Locate the cell with the specified text and output its [x, y] center coordinate. 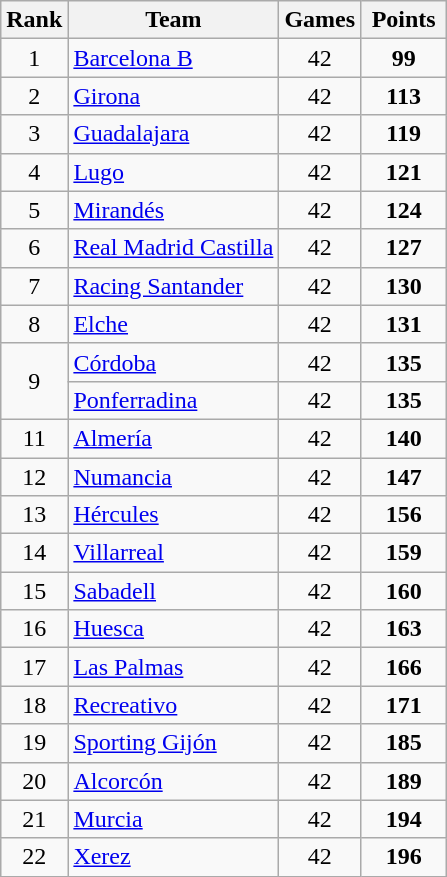
5 [34, 210]
113 [404, 96]
Girona [174, 96]
Villarreal [174, 553]
Sporting Gijón [174, 743]
156 [404, 515]
14 [34, 553]
16 [34, 629]
6 [34, 248]
166 [404, 667]
Recreativo [174, 705]
Huesca [174, 629]
4 [34, 172]
130 [404, 286]
Murcia [174, 819]
Racing Santander [174, 286]
7 [34, 286]
Real Madrid Castilla [174, 248]
Numancia [174, 477]
Ponferradina [174, 400]
22 [34, 857]
196 [404, 857]
18 [34, 705]
13 [34, 515]
19 [34, 743]
160 [404, 591]
1 [34, 58]
2 [34, 96]
Points [404, 20]
Guadalajara [174, 134]
127 [404, 248]
Las Palmas [174, 667]
Mirandés [174, 210]
Rank [34, 20]
9 [34, 381]
21 [34, 819]
12 [34, 477]
17 [34, 667]
11 [34, 438]
124 [404, 210]
119 [404, 134]
99 [404, 58]
163 [404, 629]
Barcelona B [174, 58]
3 [34, 134]
20 [34, 781]
121 [404, 172]
147 [404, 477]
185 [404, 743]
Team [174, 20]
159 [404, 553]
Games [320, 20]
131 [404, 324]
8 [34, 324]
Elche [174, 324]
Hércules [174, 515]
Alcorcón [174, 781]
Lugo [174, 172]
Xerez [174, 857]
194 [404, 819]
140 [404, 438]
Sabadell [174, 591]
Córdoba [174, 362]
171 [404, 705]
189 [404, 781]
Almería [174, 438]
15 [34, 591]
